Identify which cell holds the provided text, then report its [x, y] central coordinate. 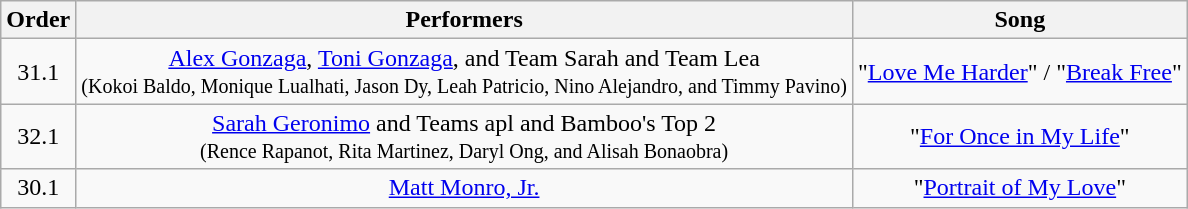
31.1 [38, 72]
Performers [464, 20]
Matt Monro, Jr. [464, 188]
Sarah Geronimo and Teams apl and Bamboo's Top 2(Rence Rapanot, Rita Martinez, Daryl Ong, and Alisah Bonaobra) [464, 136]
"Portrait of My Love" [1020, 188]
"Love Me Harder" / "Break Free" [1020, 72]
Order [38, 20]
32.1 [38, 136]
Song [1020, 20]
"For Once in My Life" [1020, 136]
30.1 [38, 188]
Alex Gonzaga, Toni Gonzaga, and Team Sarah and Team Lea(Kokoi Baldo, Monique Lualhati, Jason Dy, Leah Patricio, Nino Alejandro, and Timmy Pavino) [464, 72]
